Identify which cell holds the provided text, then report its (X, Y) central coordinate. 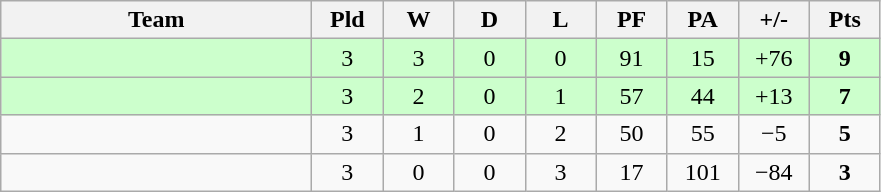
15 (702, 58)
5 (844, 134)
Pts (844, 20)
−84 (774, 172)
PF (632, 20)
PA (702, 20)
91 (632, 58)
+76 (774, 58)
7 (844, 96)
44 (702, 96)
W (418, 20)
17 (632, 172)
9 (844, 58)
55 (702, 134)
50 (632, 134)
−5 (774, 134)
D (490, 20)
L (560, 20)
+/- (774, 20)
101 (702, 172)
Pld (348, 20)
57 (632, 96)
Team (156, 20)
+13 (774, 96)
